Capture the cell that displays the provided text and extract its [x, y] central coordinate. 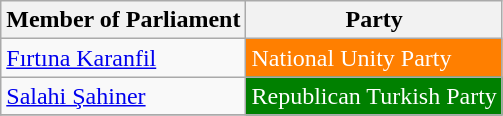
National Unity Party [374, 58]
Republican Turkish Party [374, 96]
Fırtına Karanfil [124, 58]
Member of Parliament [124, 20]
Salahi Şahiner [124, 96]
Party [374, 20]
